Extract the (X, Y) coordinate from the center of the cell holding the provided text.  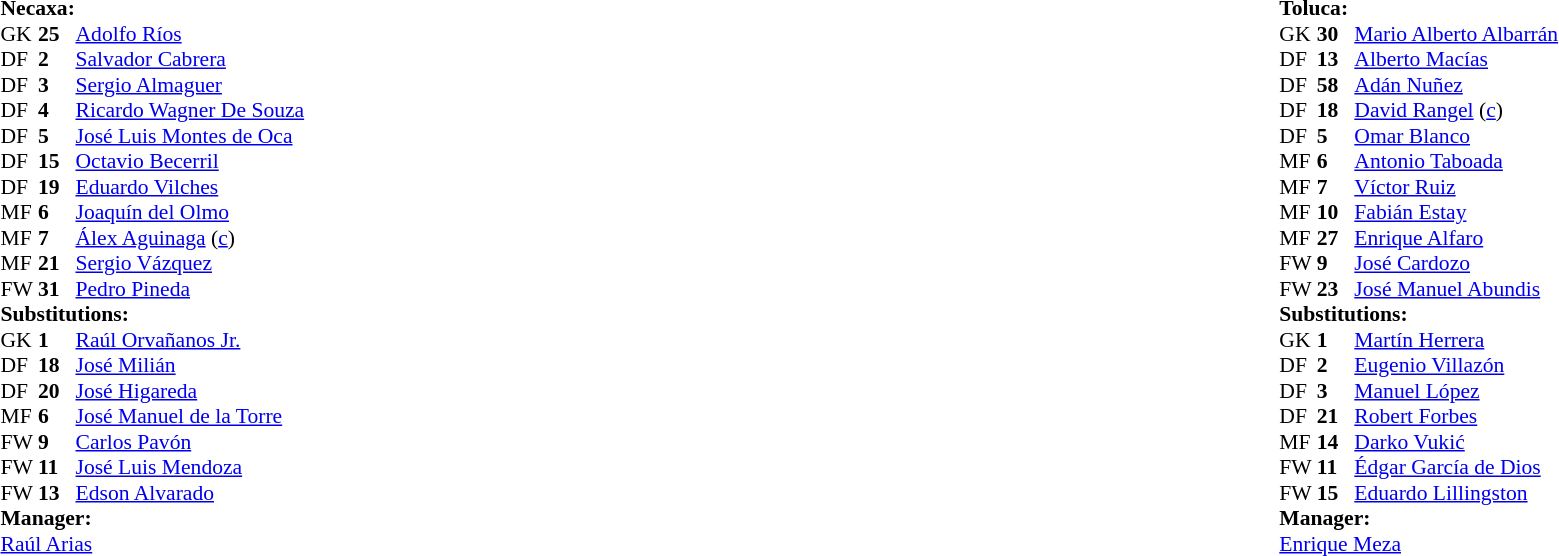
David Rangel (c) (1456, 111)
4 (57, 111)
José Cardozo (1456, 263)
23 (1336, 289)
Alberto Macías (1456, 59)
Eugenio Villazón (1456, 365)
Adolfo Ríos (190, 34)
José Manuel de la Torre (190, 417)
20 (57, 391)
Mario Alberto Albarrán (1456, 34)
Octavio Becerril (190, 161)
Eduardo Vilches (190, 187)
Ricardo Wagner De Souza (190, 111)
Manuel López (1456, 391)
Enrique Alfaro (1456, 238)
Robert Forbes (1456, 417)
19 (57, 187)
José Luis Mendoza (190, 467)
Víctor Ruiz (1456, 187)
Joaquín del Olmo (190, 213)
27 (1336, 238)
Salvador Cabrera (190, 59)
Fabián Estay (1456, 213)
30 (1336, 34)
José Milián (190, 365)
José Luis Montes de Oca (190, 136)
Omar Blanco (1456, 136)
31 (57, 289)
14 (1336, 442)
58 (1336, 85)
Darko Vukić (1456, 442)
Álex Aguinaga (c) (190, 238)
Martín Herrera (1456, 340)
Antonio Taboada (1456, 161)
Adán Nuñez (1456, 85)
Sergio Almaguer (190, 85)
10 (1336, 213)
Raúl Orvañanos Jr. (190, 340)
Édgar García de Dios (1456, 467)
José Higareda (190, 391)
José Manuel Abundis (1456, 289)
25 (57, 34)
Eduardo Lillingston (1456, 493)
Pedro Pineda (190, 289)
Edson Alvarado (190, 493)
Carlos Pavón (190, 442)
Sergio Vázquez (190, 263)
